Locate the cell with the specified text and output its (X, Y) center coordinate. 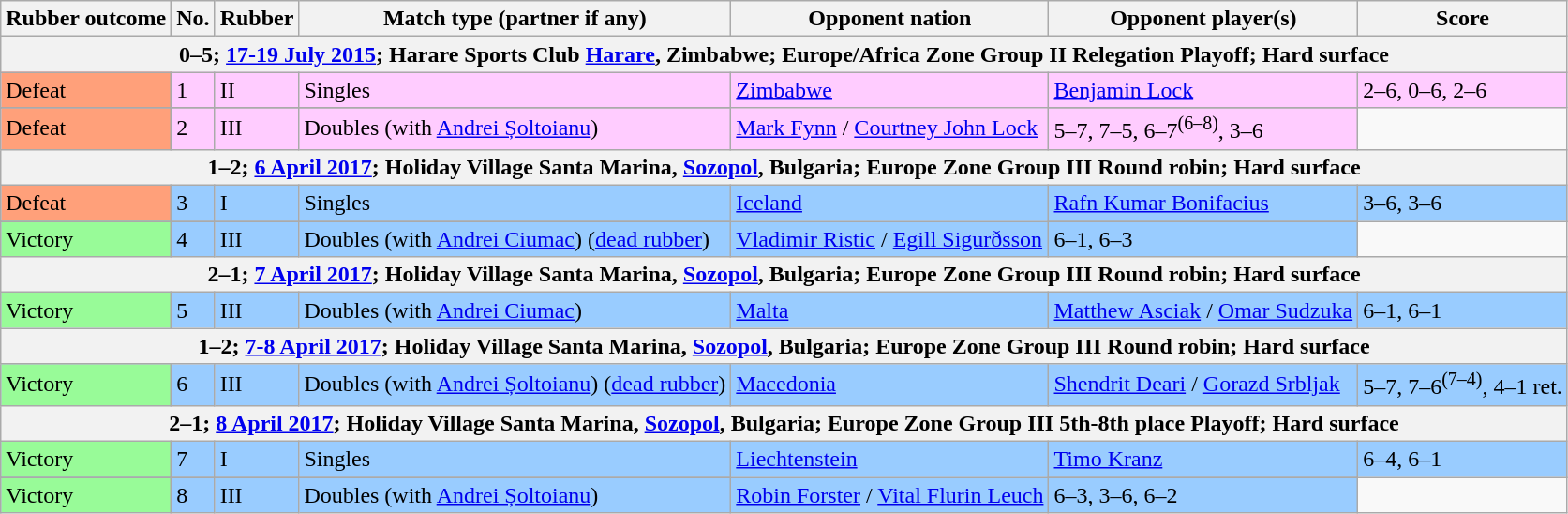
Match type (partner if any) (515, 19)
6–4, 6–1 (1463, 459)
Liechtenstein (890, 459)
6–3, 3–6, 6–2 (1203, 495)
Rubber outcome (86, 19)
8 (193, 495)
Rafn Kumar Bonifacius (1203, 204)
5–7, 7–5, 6–7(6–8), 3–6 (1203, 129)
Iceland (890, 204)
Shendrit Deari / Gorazd Srbljak (1203, 385)
2 (193, 129)
7 (193, 459)
Score (1463, 19)
Rubber (257, 19)
6–1, 6–3 (1203, 239)
3–6, 3–6 (1463, 204)
II (257, 90)
2–1; 7 April 2017; Holiday Village Santa Marina, Sozopol, Bulgaria; Europe Zone Group III Round robin; Hard surface (784, 275)
Timo Kranz (1203, 459)
6 (193, 385)
3 (193, 204)
2–1; 8 April 2017; Holiday Village Santa Marina, Sozopol, Bulgaria; Europe Zone Group III 5th-8th place Playoff; Hard surface (784, 423)
5–7, 7–6(7–4), 4–1 ret. (1463, 385)
6–1, 6–1 (1463, 310)
1 (193, 90)
Opponent nation (890, 19)
Matthew Asciak / Omar Sudzuka (1203, 310)
Mark Fynn / Courtney John Lock (890, 129)
4 (193, 239)
No. (193, 19)
Robin Forster / Vital Flurin Leuch (890, 495)
Benjamin Lock (1203, 90)
5 (193, 310)
Doubles (with Andrei Șoltoianu) (dead rubber) (515, 385)
Doubles (with Andrei Ciumac) (515, 310)
1–2; 6 April 2017; Holiday Village Santa Marina, Sozopol, Bulgaria; Europe Zone Group III Round robin; Hard surface (784, 167)
Opponent player(s) (1203, 19)
Macedonia (890, 385)
Vladimir Ristic / Egill Sigurðsson (890, 239)
Doubles (with Andrei Ciumac) (dead rubber) (515, 239)
2–6, 0–6, 2–6 (1463, 90)
1–2; 7-8 April 2017; Holiday Village Santa Marina, Sozopol, Bulgaria; Europe Zone Group III Round robin; Hard surface (784, 346)
0–5; 17-19 July 2015; Harare Sports Club Harare, Zimbabwe; Europe/Africa Zone Group II Relegation Playoff; Hard surface (784, 54)
Zimbabwe (890, 90)
Malta (890, 310)
